Search for the cell housing the specified text and yield its (x, y) center coordinate. 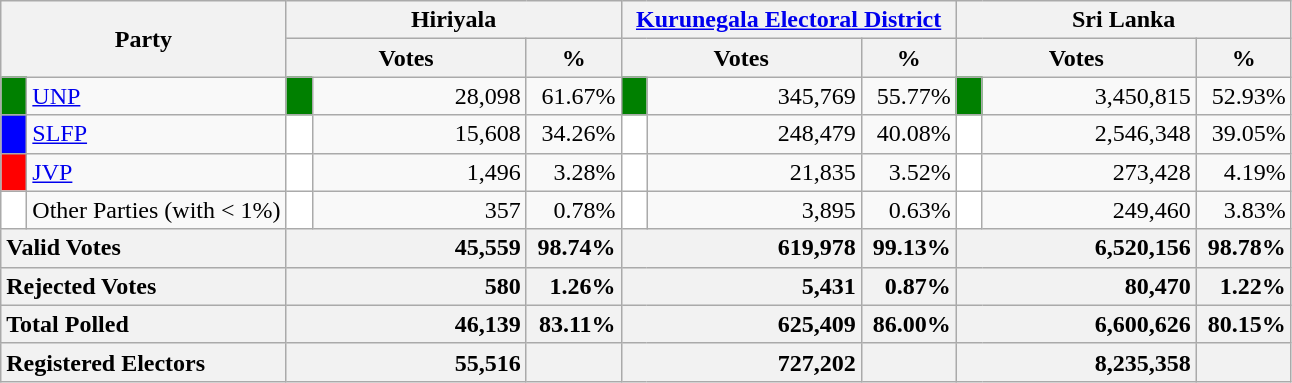
3.28% (574, 172)
3,450,815 (1089, 96)
86.00% (908, 324)
Sri Lanka (1124, 20)
98.78% (1244, 248)
2,546,348 (1089, 134)
357 (419, 210)
Total Polled (144, 324)
SLFP (156, 134)
345,769 (754, 96)
21,835 (754, 172)
3,895 (754, 210)
580 (406, 286)
15,608 (419, 134)
0.63% (908, 210)
625,409 (741, 324)
Hiriyala (454, 20)
Registered Electors (144, 362)
28,098 (419, 96)
39.05% (1244, 134)
80.15% (1244, 324)
Kurunegala Electoral District (788, 20)
61.67% (574, 96)
Party (144, 39)
4.19% (1244, 172)
619,978 (741, 248)
55,516 (406, 362)
1.22% (1244, 286)
727,202 (741, 362)
3.83% (1244, 210)
52.93% (1244, 96)
249,460 (1089, 210)
0.78% (574, 210)
80,470 (1076, 286)
273,428 (1089, 172)
99.13% (908, 248)
JVP (156, 172)
83.11% (574, 324)
40.08% (908, 134)
6,600,626 (1076, 324)
98.74% (574, 248)
1.26% (574, 286)
UNP (156, 96)
6,520,156 (1076, 248)
Rejected Votes (144, 286)
45,559 (406, 248)
8,235,358 (1076, 362)
46,139 (406, 324)
248,479 (754, 134)
0.87% (908, 286)
1,496 (419, 172)
Other Parties (with < 1%) (156, 210)
34.26% (574, 134)
55.77% (908, 96)
3.52% (908, 172)
5,431 (741, 286)
Valid Votes (144, 248)
